Capture the cell that displays the provided text and extract its [X, Y] central coordinate. 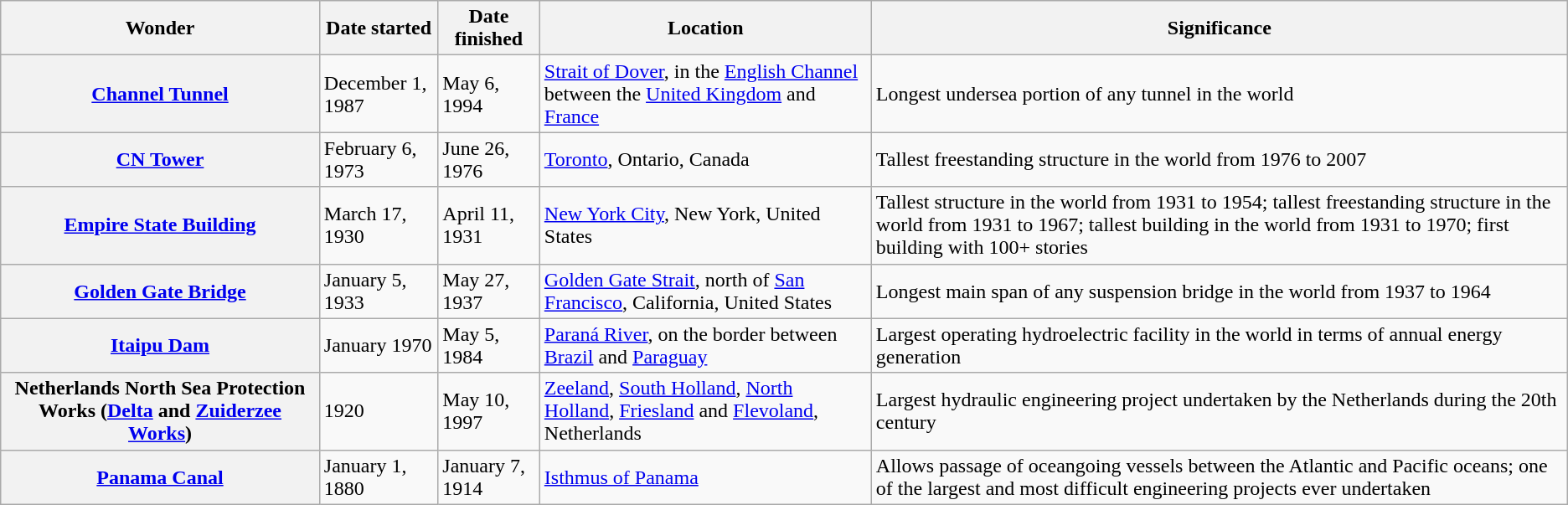
Zeeland, South Holland, North Holland, Friesland and Flevoland, Netherlands [705, 411]
Itaipu Dam [161, 345]
May 27, 1937 [489, 291]
Golden Gate Bridge [161, 291]
January 1970 [379, 345]
CN Tower [161, 159]
January 7, 1914 [489, 477]
1920 [379, 411]
Netherlands North Sea Protection Works (Delta and Zuiderzee Works) [161, 411]
May 10, 1997 [489, 411]
Toronto, Ontario, Canada [705, 159]
Significance [1220, 28]
June 26, 1976 [489, 159]
Wonder [161, 28]
New York City, New York, United States [705, 225]
Empire State Building [161, 225]
Location [705, 28]
Largest operating hydroelectric facility in the world in terms of annual energy generation [1220, 345]
February 6, 1973 [379, 159]
Panama Canal [161, 477]
March 17, 1930 [379, 225]
Tallest freestanding structure in the world from 1976 to 2007 [1220, 159]
May 5, 1984 [489, 345]
Golden Gate Strait, north of San Francisco, California, United States [705, 291]
May 6, 1994 [489, 94]
Channel Tunnel [161, 94]
Paraná River, on the border between Brazil and Paraguay [705, 345]
April 11, 1931 [489, 225]
Isthmus of Panama [705, 477]
Longest main span of any suspension bridge in the world from 1937 to 1964 [1220, 291]
January 1, 1880 [379, 477]
Longest undersea portion of any tunnel in the world [1220, 94]
Largest hydraulic engineering project undertaken by the Netherlands during the 20th century [1220, 411]
December 1, 1987 [379, 94]
Date started [379, 28]
Date finished [489, 28]
Strait of Dover, in the English Channel between the United Kingdom and France [705, 94]
January 5, 1933 [379, 291]
